From the cell containing the given text, extract its center point as [x, y] coordinate. 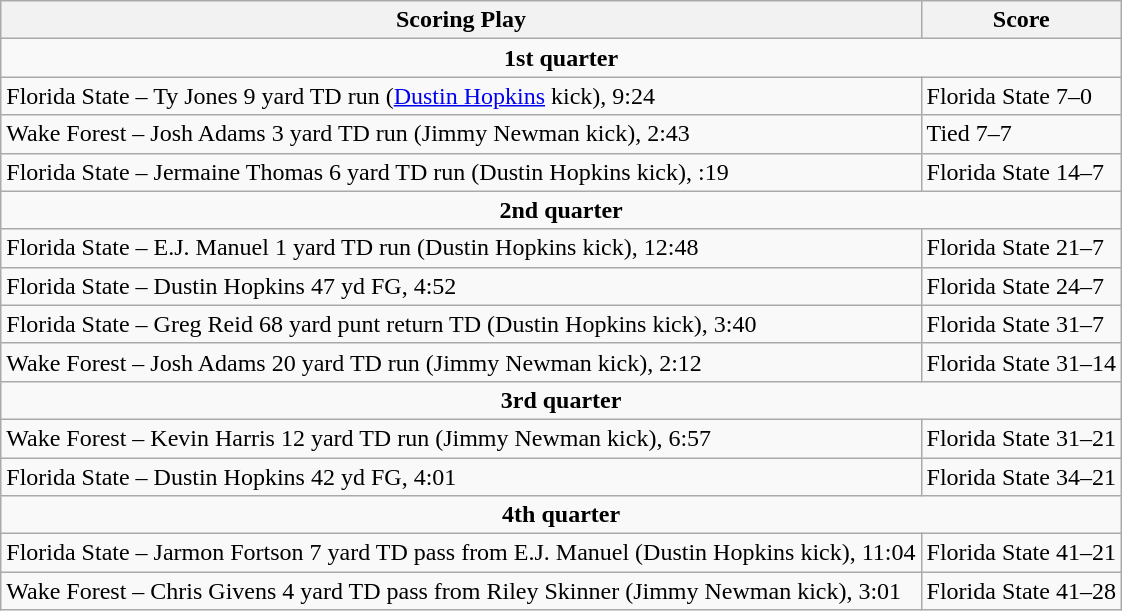
Florida State 31–14 [1021, 362]
Florida State – E.J. Manuel 1 yard TD run (Dustin Hopkins kick), 12:48 [461, 248]
Florida State 41–21 [1021, 553]
Wake Forest – Kevin Harris 12 yard TD run (Jimmy Newman kick), 6:57 [461, 438]
Florida State 7–0 [1021, 96]
Florida State 41–28 [1021, 591]
Florida State – Ty Jones 9 yard TD run (Dustin Hopkins kick), 9:24 [461, 96]
Wake Forest – Chris Givens 4 yard TD pass from Riley Skinner (Jimmy Newman kick), 3:01 [461, 591]
Florida State – Dustin Hopkins 47 yd FG, 4:52 [461, 286]
Florida State 31–21 [1021, 438]
Wake Forest – Josh Adams 3 yard TD run (Jimmy Newman kick), 2:43 [461, 134]
Scoring Play [461, 20]
Florida State – Jarmon Fortson 7 yard TD pass from E.J. Manuel (Dustin Hopkins kick), 11:04 [461, 553]
Florida State 31–7 [1021, 324]
Florida State 34–21 [1021, 477]
1st quarter [562, 58]
Florida State – Greg Reid 68 yard punt return TD (Dustin Hopkins kick), 3:40 [461, 324]
4th quarter [562, 515]
Score [1021, 20]
Florida State 24–7 [1021, 286]
Florida State 21–7 [1021, 248]
2nd quarter [562, 210]
Florida State – Jermaine Thomas 6 yard TD run (Dustin Hopkins kick), :19 [461, 172]
Tied 7–7 [1021, 134]
Florida State – Dustin Hopkins 42 yd FG, 4:01 [461, 477]
Wake Forest – Josh Adams 20 yard TD run (Jimmy Newman kick), 2:12 [461, 362]
3rd quarter [562, 400]
Florida State 14–7 [1021, 172]
